Return (x, y) of the center of cell containing provided text 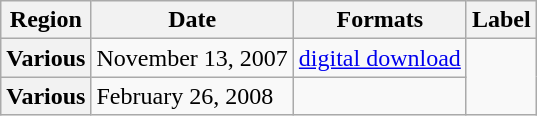
February 26, 2008 (192, 96)
Formats (380, 20)
Label (501, 20)
Region (46, 20)
November 13, 2007 (192, 58)
digital download (380, 58)
Date (192, 20)
